Identify which cell holds the provided text, then report its [X, Y] central coordinate. 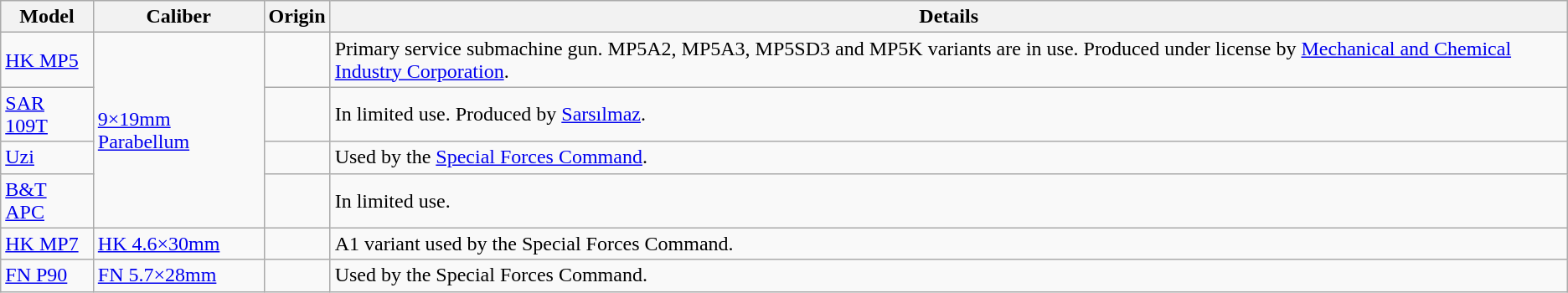
9×19mm Parabellum [178, 131]
Details [948, 17]
FN 5.7×28mm [178, 275]
SAR 109T [47, 114]
B&T APC [47, 201]
FN P90 [47, 275]
In limited use. Produced by Sarsılmaz. [948, 114]
Origin [297, 17]
In limited use. [948, 201]
Model [47, 17]
Caliber [178, 17]
HK MP7 [47, 244]
A1 variant used by the Special Forces Command. [948, 244]
HK MP5 [47, 60]
HK 4.6×30mm [178, 244]
Uzi [47, 157]
